Identify which cell holds the provided text, then report its [x, y] central coordinate. 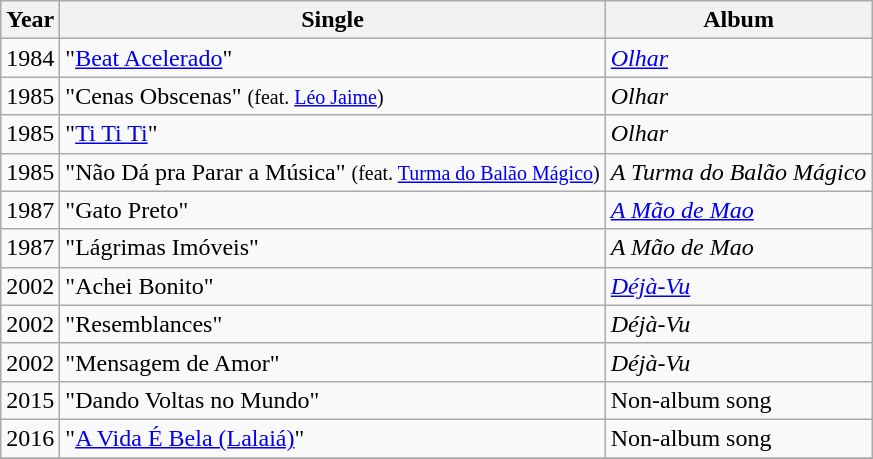
Year [30, 20]
"Mensagem de Amor" [332, 362]
"Resemblances" [332, 324]
Single [332, 20]
"Cenas Obscenas" (feat. Léo Jaime) [332, 96]
"Achei Bonito" [332, 286]
"Dando Voltas no Mundo" [332, 400]
"A Vida É Bela (Lalaiá)" [332, 438]
1984 [30, 58]
2015 [30, 400]
"Ti Ti Ti" [332, 134]
"Beat Acelerado" [332, 58]
Album [738, 20]
"Gato Preto" [332, 210]
2016 [30, 438]
"Não Dá pra Parar a Música" (feat. Turma do Balão Mágico) [332, 172]
A Turma do Balão Mágico [738, 172]
"Lágrimas Imóveis" [332, 248]
